From the cell containing the given text, extract its center point as [x, y] coordinate. 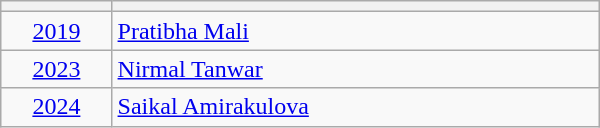
2019 [56, 31]
Pratibha Mali [356, 31]
2023 [56, 69]
Nirmal Tanwar [356, 69]
Saikal Amirakulova [356, 107]
2024 [56, 107]
